Provide the [x, y] coordinate of the cell's center where the given text is located.  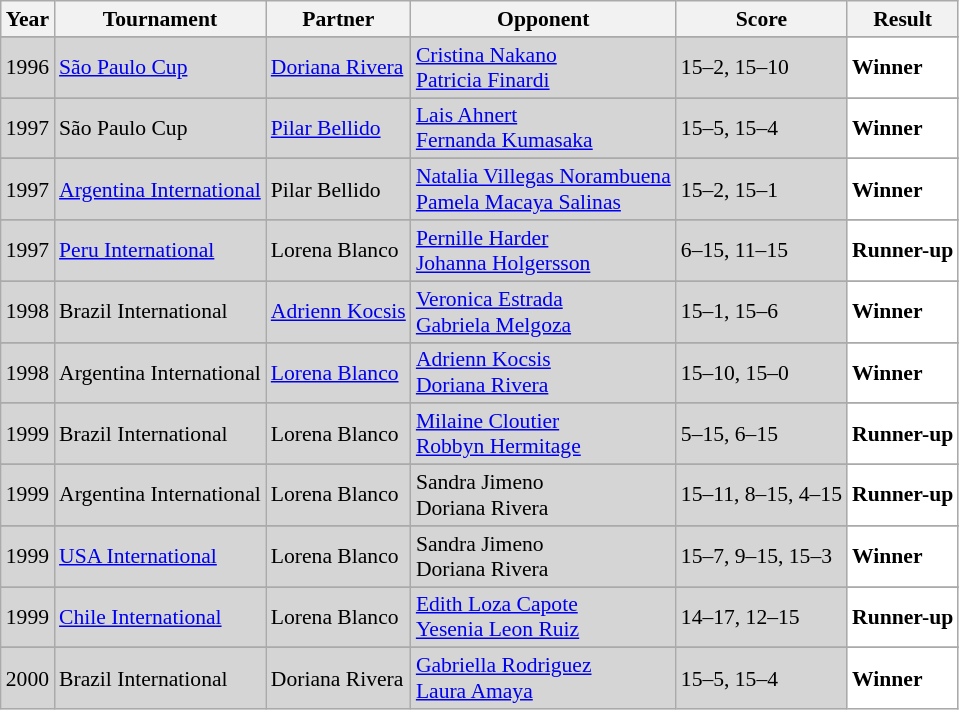
Score [762, 19]
Opponent [544, 19]
14–17, 12–15 [762, 618]
15–10, 15–0 [762, 372]
Chile International [160, 618]
Year [28, 19]
Cristina Nakano Patricia Finardi [544, 68]
Edith Loza Capote Yesenia Leon Ruiz [544, 618]
Milaine Cloutier Robbyn Hermitage [544, 434]
2000 [28, 678]
6–15, 11–15 [762, 250]
15–7, 9–15, 15–3 [762, 556]
Adrienn Kocsis [338, 312]
Natalia Villegas Norambuena Pamela Macaya Salinas [544, 190]
Veronica Estrada Gabriela Melgoza [544, 312]
USA International [160, 556]
Adrienn Kocsis Doriana Rivera [544, 372]
Peru International [160, 250]
Gabriella Rodriguez Laura Amaya [544, 678]
15–11, 8–15, 4–15 [762, 496]
Lais Ahnert Fernanda Kumasaka [544, 128]
Tournament [160, 19]
Partner [338, 19]
15–2, 15–10 [762, 68]
Pernille Harder Johanna Holgersson [544, 250]
Result [902, 19]
5–15, 6–15 [762, 434]
15–2, 15–1 [762, 190]
15–1, 15–6 [762, 312]
1996 [28, 68]
